For the text-containing cell, return its midpoint in (x, y) coordinate format. 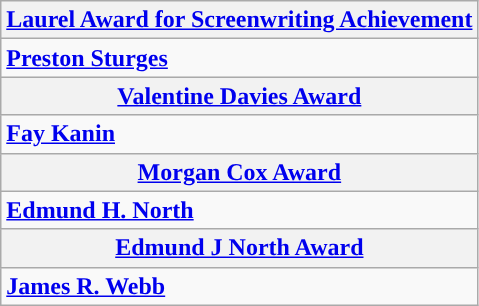
Edmund J North Award (240, 248)
Valentine Davies Award (240, 96)
Morgan Cox Award (240, 172)
Preston Sturges (240, 58)
Edmund H. North (240, 210)
James R. Webb (240, 286)
Fay Kanin (240, 134)
Laurel Award for Screenwriting Achievement (240, 20)
